Provide the (X, Y) coordinate of the cell's center where the given text is located.  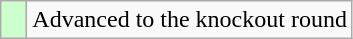
Advanced to the knockout round (190, 20)
